From the cell containing the given text, extract its center point as (x, y) coordinate. 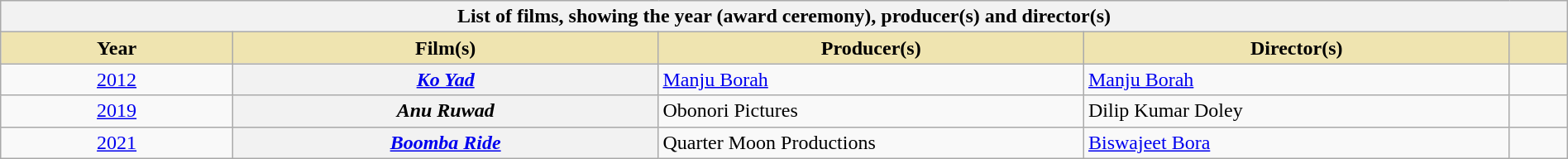
2021 (117, 142)
2012 (117, 79)
Producer(s) (872, 48)
Boomba Ride (445, 142)
List of films, showing the year (award ceremony), producer(s) and director(s) (784, 17)
Quarter Moon Productions (872, 142)
Biswajeet Bora (1297, 142)
Dilip Kumar Doley (1297, 111)
2019 (117, 111)
Director(s) (1297, 48)
Film(s) (445, 48)
Ko Yad (445, 79)
Anu Ruwad (445, 111)
Year (117, 48)
Obonori Pictures (872, 111)
